Locate the cell with the specified text and output its [X, Y] center coordinate. 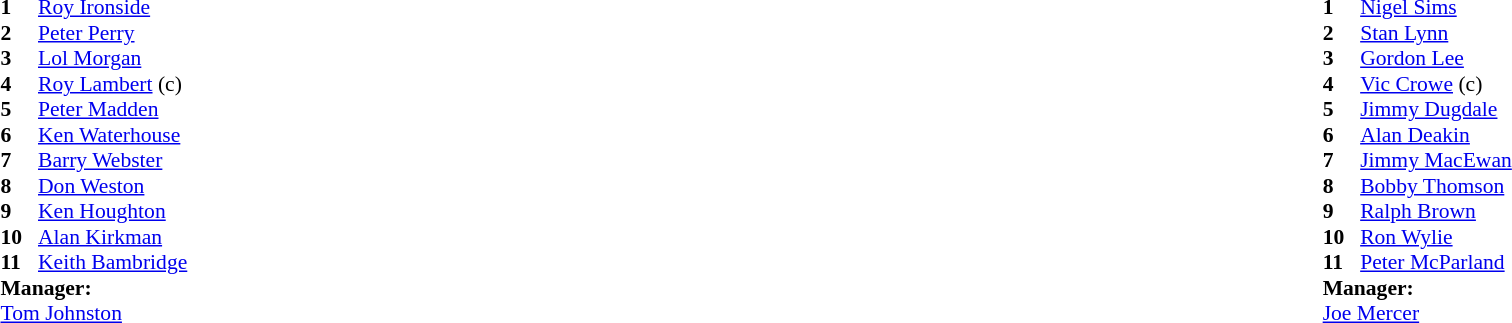
Stan Lynn [1436, 33]
Barry Webster [112, 161]
Peter Madden [112, 109]
Peter McParland [1436, 263]
Alan Deakin [1436, 135]
Keith Bambridge [112, 263]
Ron Wylie [1436, 237]
Ralph Brown [1436, 211]
Bobby Thomson [1436, 186]
Peter Perry [112, 33]
Ken Houghton [112, 211]
Alan Kirkman [112, 237]
Roy Lambert (c) [112, 84]
Jimmy MacEwan [1436, 161]
Don Weston [112, 186]
Vic Crowe (c) [1436, 84]
Lol Morgan [112, 59]
Jimmy Dugdale [1436, 109]
Gordon Lee [1436, 59]
Ken Waterhouse [112, 135]
